Search for the cell housing the specified text and yield its [x, y] center coordinate. 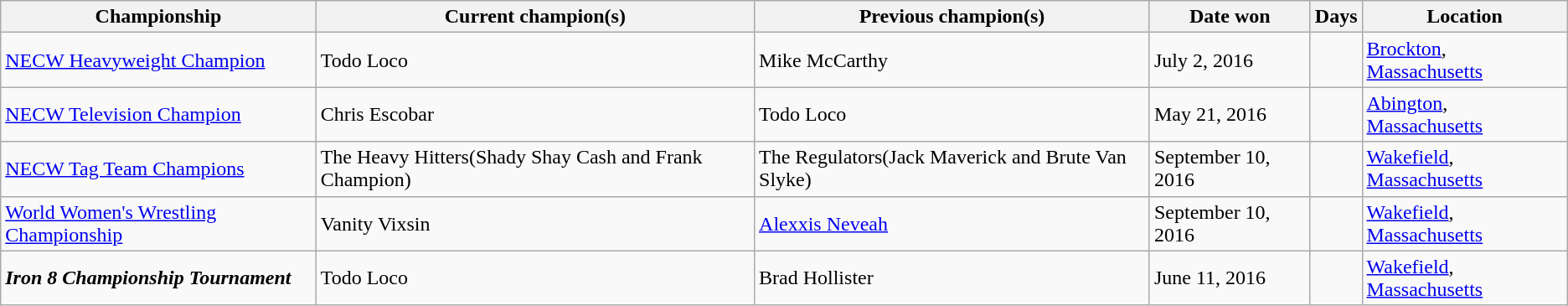
June 11, 2016 [1230, 278]
Abington, Massachusetts [1464, 114]
Days [1336, 17]
Location [1464, 17]
July 2, 2016 [1230, 60]
Alexxis Neveah [952, 223]
Chris Escobar [534, 114]
Brockton, Massachusetts [1464, 60]
World Women's Wrestling Championship [158, 223]
Previous champion(s) [952, 17]
Date won [1230, 17]
Mike McCarthy [952, 60]
Vanity Vixsin [534, 223]
The Regulators(Jack Maverick and Brute Van Slyke) [952, 169]
Current champion(s) [534, 17]
Brad Hollister [952, 278]
NECW Heavyweight Champion [158, 60]
The Heavy Hitters(Shady Shay Cash and Frank Champion) [534, 169]
NECW Television Champion [158, 114]
NECW Tag Team Champions [158, 169]
Championship [158, 17]
Iron 8 Championship Tournament [158, 278]
May 21, 2016 [1230, 114]
